Find where the given text appears and provide that cell's center as (X, Y) coordinate. 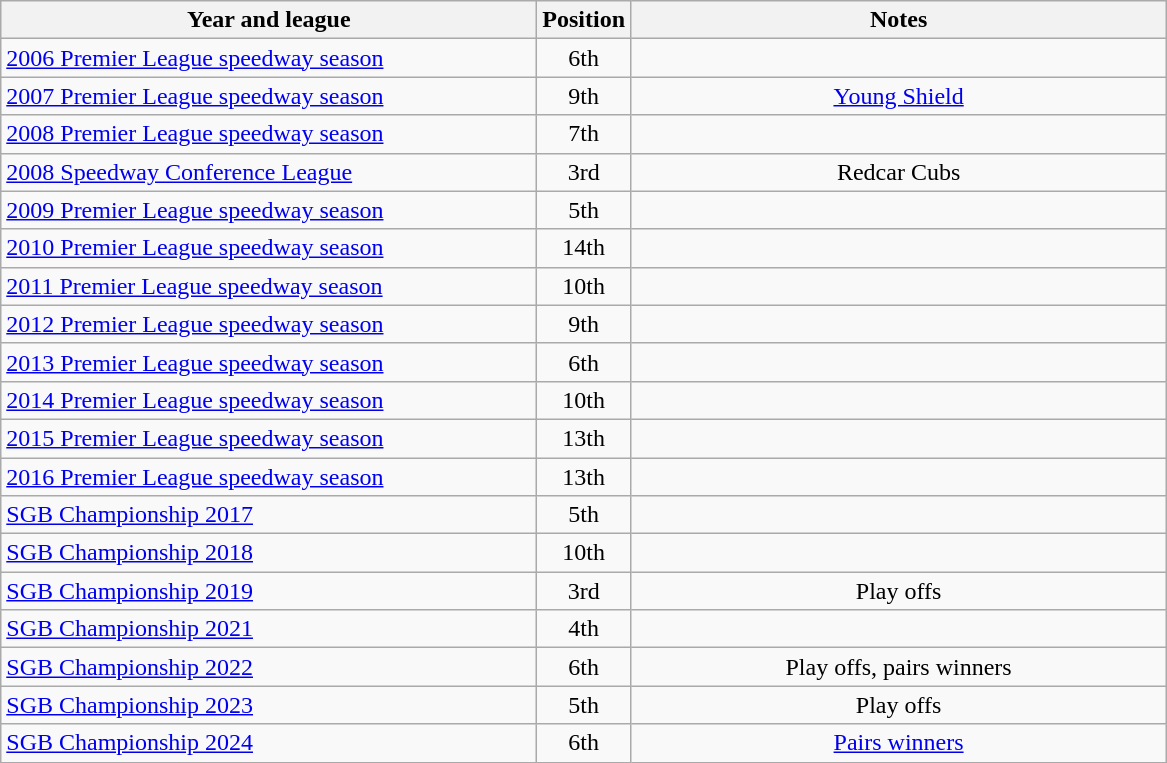
Redcar Cubs (899, 172)
2014 Premier League speedway season (269, 400)
2006 Premier League speedway season (269, 58)
SGB Championship 2022 (269, 667)
SGB Championship 2017 (269, 515)
2007 Premier League speedway season (269, 96)
7th (584, 134)
2012 Premier League speedway season (269, 324)
2008 Speedway Conference League (269, 172)
2009 Premier League speedway season (269, 210)
2016 Premier League speedway season (269, 477)
Notes (899, 20)
2011 Premier League speedway season (269, 286)
Young Shield (899, 96)
SGB Championship 2021 (269, 629)
2015 Premier League speedway season (269, 438)
Pairs winners (899, 743)
SGB Championship 2019 (269, 591)
Position (584, 20)
2008 Premier League speedway season (269, 134)
Year and league (269, 20)
SGB Championship 2018 (269, 553)
4th (584, 629)
SGB Championship 2024 (269, 743)
SGB Championship 2023 (269, 705)
2010 Premier League speedway season (269, 248)
2013 Premier League speedway season (269, 362)
Play offs, pairs winners (899, 667)
14th (584, 248)
